From the cell containing the given text, extract its center point as (X, Y) coordinate. 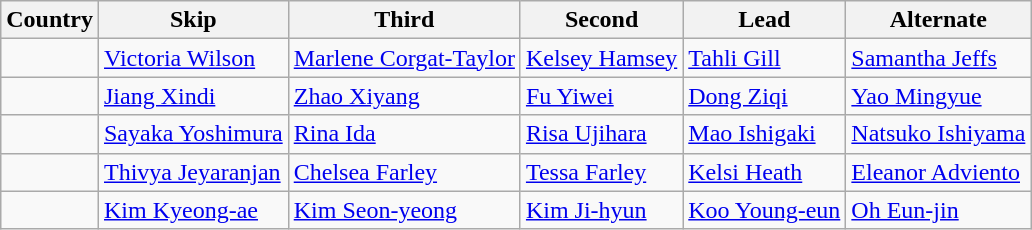
Alternate (938, 20)
Marlene Corgat-Taylor (404, 58)
Victoria Wilson (193, 58)
Thivya Jeyaranjan (193, 172)
Yao Mingyue (938, 96)
Kelsi Heath (764, 172)
Eleanor Adviento (938, 172)
Samantha Jeffs (938, 58)
Country (50, 20)
Chelsea Farley (404, 172)
Fu Yiwei (601, 96)
Kim Ji-hyun (601, 210)
Risa Ujihara (601, 134)
Dong Ziqi (764, 96)
Tahli Gill (764, 58)
Jiang Xindi (193, 96)
Kim Seon-yeong (404, 210)
Kim Kyeong-ae (193, 210)
Rina Ida (404, 134)
Natsuko Ishiyama (938, 134)
Kelsey Hamsey (601, 58)
Second (601, 20)
Koo Young-eun (764, 210)
Mao Ishigaki (764, 134)
Oh Eun-jin (938, 210)
Tessa Farley (601, 172)
Lead (764, 20)
Sayaka Yoshimura (193, 134)
Zhao Xiyang (404, 96)
Third (404, 20)
Skip (193, 20)
